Locate the cell with the specified text and output its (x, y) center coordinate. 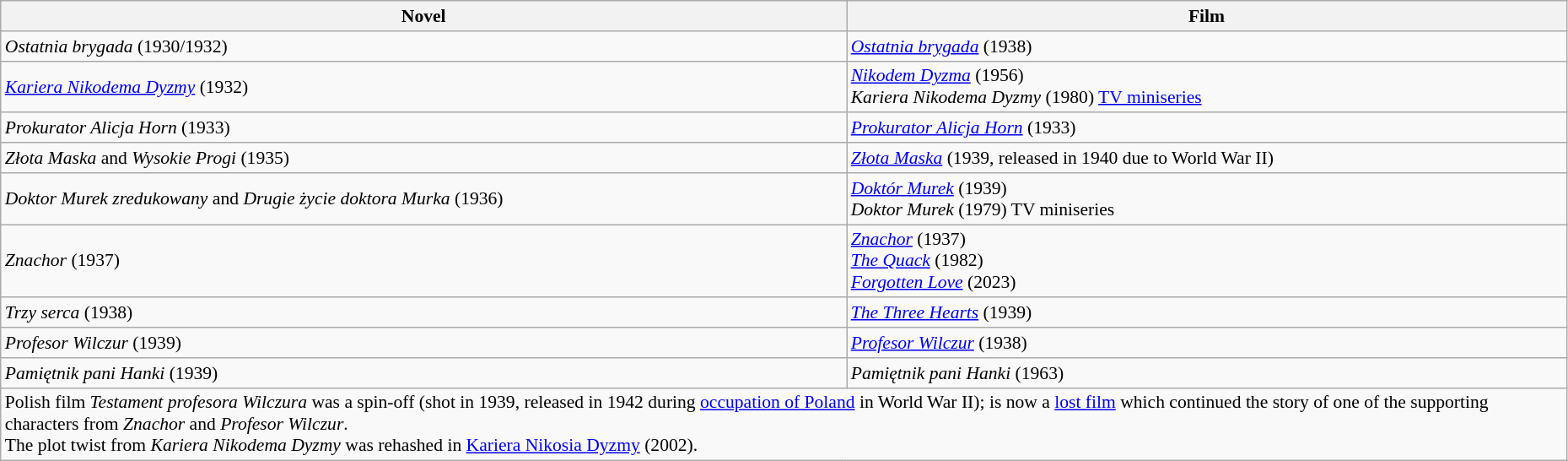
Znachor (1937)The Quack (1982)Forgotten Love (2023) (1207, 262)
The Three Hearts (1939) (1207, 313)
Złota Maska and Wysokie Progi (1935) (423, 158)
Doktor Murek zredukowany and Drugie życie doktora Murka (1936) (423, 199)
Film (1207, 16)
Ostatnia brygada (1930/1932) (423, 46)
Kariera Nikodema Dyzmy (1932) (423, 86)
Nikodem Dyzma (1956)Kariera Nikodema Dyzmy (1980) TV miniseries (1207, 86)
Znachor (1937) (423, 262)
Pamiętnik pani Hanki (1939) (423, 373)
Profesor Wilczur (1938) (1207, 343)
Trzy serca (1938) (423, 313)
Ostatnia brygada (1938) (1207, 46)
Złota Maska (1939, released in 1940 due to World War II) (1207, 158)
Profesor Wilczur (1939) (423, 343)
Novel (423, 16)
Doktór Murek (1939)Doktor Murek (1979) TV miniseries (1207, 199)
Pamiętnik pani Hanki (1963) (1207, 373)
